Detect which cell encompasses the target text, then output its (X, Y) center coordinate. 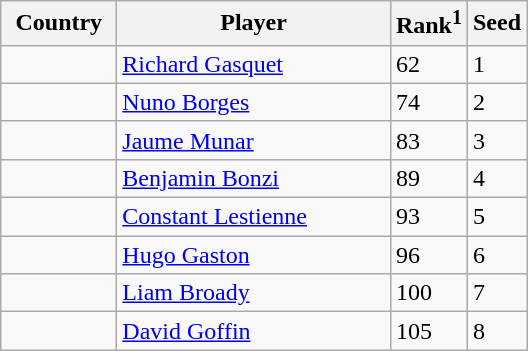
Player (254, 24)
93 (428, 217)
Jaume Munar (254, 140)
62 (428, 64)
Rank1 (428, 24)
96 (428, 255)
Constant Lestienne (254, 217)
3 (496, 140)
Richard Gasquet (254, 64)
2 (496, 102)
David Goffin (254, 331)
Benjamin Bonzi (254, 178)
4 (496, 178)
100 (428, 293)
7 (496, 293)
Seed (496, 24)
74 (428, 102)
89 (428, 178)
Country (59, 24)
8 (496, 331)
105 (428, 331)
1 (496, 64)
6 (496, 255)
Hugo Gaston (254, 255)
5 (496, 217)
83 (428, 140)
Liam Broady (254, 293)
Nuno Borges (254, 102)
